Detect which cell encompasses the target text, then output its (X, Y) center coordinate. 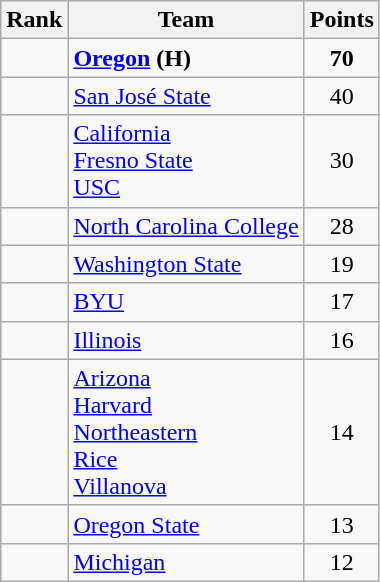
Team (186, 20)
40 (342, 96)
CaliforniaFresno StateUSC (186, 161)
Oregon State (186, 524)
16 (342, 340)
28 (342, 226)
30 (342, 161)
North Carolina College (186, 226)
Oregon (H) (186, 58)
Washington State (186, 264)
13 (342, 524)
70 (342, 58)
Rank (34, 20)
12 (342, 562)
ArizonaHarvardNortheasternRiceVillanova (186, 432)
Illinois (186, 340)
Points (342, 20)
BYU (186, 302)
14 (342, 432)
Michigan (186, 562)
19 (342, 264)
17 (342, 302)
San José State (186, 96)
